From the cell containing the given text, extract its center point as (x, y) coordinate. 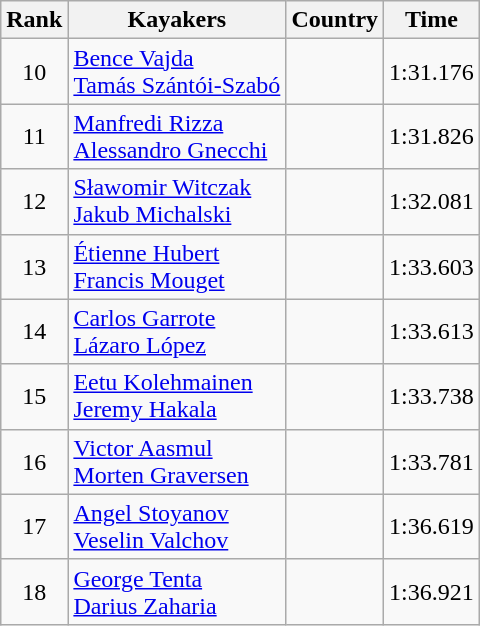
Rank (34, 20)
Bence VajdaTamás Szántói-Szabó (177, 72)
14 (34, 332)
Victor AasmulMorten Graversen (177, 462)
18 (34, 592)
1:36.921 (432, 592)
1:33.613 (432, 332)
1:33.781 (432, 462)
17 (34, 526)
Sławomir WitczakJakub Michalski (177, 202)
1:33.603 (432, 266)
Angel StoyanovVeselin Valchov (177, 526)
16 (34, 462)
15 (34, 396)
1:32.081 (432, 202)
11 (34, 136)
Time (432, 20)
1:33.738 (432, 396)
Manfredi RizzaAlessandro Gnecchi (177, 136)
George TentaDarius Zaharia (177, 592)
13 (34, 266)
Eetu KolehmainenJeremy Hakala (177, 396)
Country (335, 20)
1:36.619 (432, 526)
1:31.176 (432, 72)
Kayakers (177, 20)
Carlos GarroteLázaro López (177, 332)
1:31.826 (432, 136)
10 (34, 72)
12 (34, 202)
Étienne HubertFrancis Mouget (177, 266)
